Return [X, Y] of the center of cell containing provided text 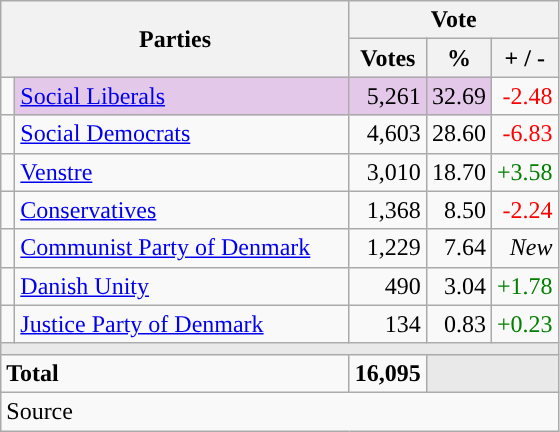
% [458, 58]
8.50 [458, 210]
+ / - [524, 58]
Danish Unity [182, 286]
4,603 [388, 134]
16,095 [388, 373]
-2.48 [524, 96]
Votes [388, 58]
Vote [454, 20]
Total [176, 373]
New [524, 248]
Justice Party of Denmark [182, 324]
28.60 [458, 134]
3.04 [458, 286]
Venstre [182, 172]
7.64 [458, 248]
-2.24 [524, 210]
Parties [176, 39]
Social Democrats [182, 134]
-6.83 [524, 134]
3,010 [388, 172]
18.70 [458, 172]
Conservatives [182, 210]
Source [280, 411]
134 [388, 324]
+0.23 [524, 324]
490 [388, 286]
Communist Party of Denmark [182, 248]
0.83 [458, 324]
1,229 [388, 248]
Social Liberals [182, 96]
5,261 [388, 96]
1,368 [388, 210]
+3.58 [524, 172]
32.69 [458, 96]
+1.78 [524, 286]
